Scan for the cell matching the given text and deliver its [X, Y] coordinate at center. 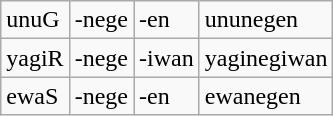
yaginegiwan [266, 58]
unuG [35, 20]
yagiR [35, 58]
ewaS [35, 96]
ununegen [266, 20]
ewanegen [266, 96]
-iwan [167, 58]
